Locate the cell with the specified text and output its [x, y] center coordinate. 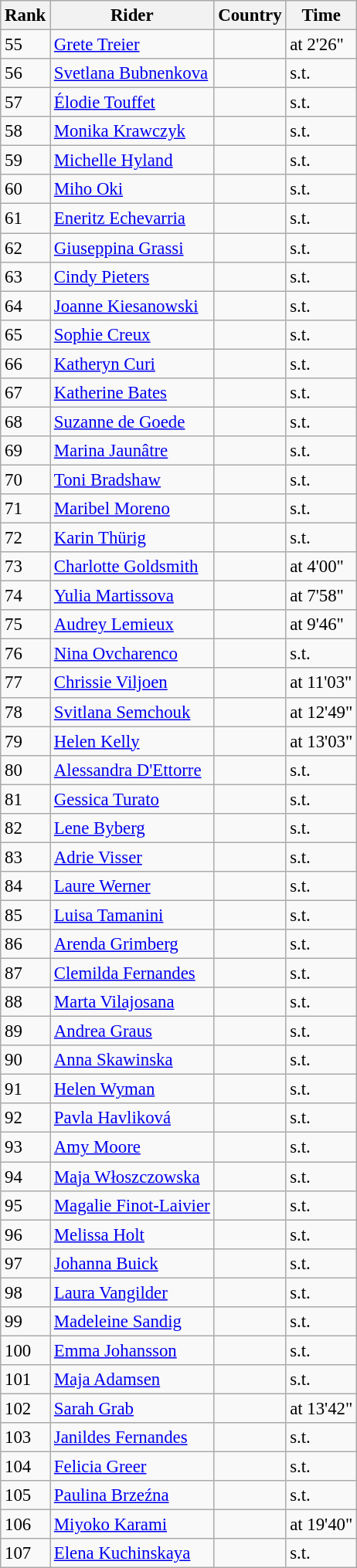
Country [250, 15]
97 [25, 1263]
Johanna Buick [132, 1263]
64 [25, 306]
95 [25, 1205]
Cindy Pieters [132, 276]
Andrea Graus [132, 1031]
Melissa Holt [132, 1234]
Anna Skawinska [132, 1060]
55 [25, 45]
Giuseppina Grassi [132, 248]
65 [25, 334]
81 [25, 799]
58 [25, 131]
105 [25, 1495]
Paulina Brzeźna [132, 1495]
Magalie Finot-Laivier [132, 1205]
73 [25, 567]
94 [25, 1177]
Grete Treier [132, 45]
85 [25, 915]
83 [25, 857]
Helen Kelly [132, 741]
Rider [132, 15]
59 [25, 161]
Miyoko Karami [132, 1525]
at 19'40" [321, 1525]
77 [25, 683]
Sophie Creux [132, 334]
100 [25, 1350]
Katheryn Curi [132, 364]
Laura Vangilder [132, 1292]
76 [25, 654]
Marta Vilajosana [132, 1002]
at 11'03" [321, 683]
at 9'46" [321, 625]
Yulia Martissova [132, 596]
99 [25, 1322]
79 [25, 741]
93 [25, 1147]
Élodie Touffet [132, 103]
Emma Johansson [132, 1350]
Joanne Kiesanowski [132, 306]
78 [25, 712]
63 [25, 276]
62 [25, 248]
89 [25, 1031]
at 7'58" [321, 596]
Maja Adamsen [132, 1380]
92 [25, 1119]
Arenda Grimberg [132, 944]
101 [25, 1380]
Lene Byberg [132, 828]
Felicia Greer [132, 1467]
at 13'42" [321, 1408]
Suzanne de Goede [132, 422]
Chrissie Viljoen [132, 683]
Michelle Hyland [132, 161]
Maja Włoszczowska [132, 1177]
60 [25, 189]
61 [25, 218]
Karin Thürig [132, 538]
Gessica Turato [132, 799]
Nina Ovcharenco [132, 654]
69 [25, 451]
74 [25, 596]
91 [25, 1089]
Eneritz Echevarria [132, 218]
Monika Krawczyk [132, 131]
98 [25, 1292]
Toni Bradshaw [132, 479]
Alessandra D'Ettorre [132, 770]
Svetlana Bubnenkova [132, 73]
67 [25, 393]
at 12'49" [321, 712]
Madeleine Sandig [132, 1322]
57 [25, 103]
Elena Kuchinskaya [132, 1553]
66 [25, 364]
96 [25, 1234]
106 [25, 1525]
87 [25, 974]
103 [25, 1438]
Time [321, 15]
Sarah Grab [132, 1408]
Rank [25, 15]
90 [25, 1060]
Charlotte Goldsmith [132, 567]
75 [25, 625]
Katherine Bates [132, 393]
80 [25, 770]
107 [25, 1553]
Pavla Havliková [132, 1119]
Adrie Visser [132, 857]
72 [25, 538]
at 2'26" [321, 45]
68 [25, 422]
71 [25, 509]
Amy Moore [132, 1147]
Janildes Fernandes [132, 1438]
Miho Oki [132, 189]
84 [25, 886]
at 4'00" [321, 567]
56 [25, 73]
Maribel Moreno [132, 509]
Laure Werner [132, 886]
at 13'03" [321, 741]
Clemilda Fernandes [132, 974]
Audrey Lemieux [132, 625]
104 [25, 1467]
86 [25, 944]
88 [25, 1002]
Marina Jaunâtre [132, 451]
Helen Wyman [132, 1089]
70 [25, 479]
Luisa Tamanini [132, 915]
102 [25, 1408]
Svitlana Semchouk [132, 712]
82 [25, 828]
